Scan for the cell matching the given text and deliver its (x, y) coordinate at center. 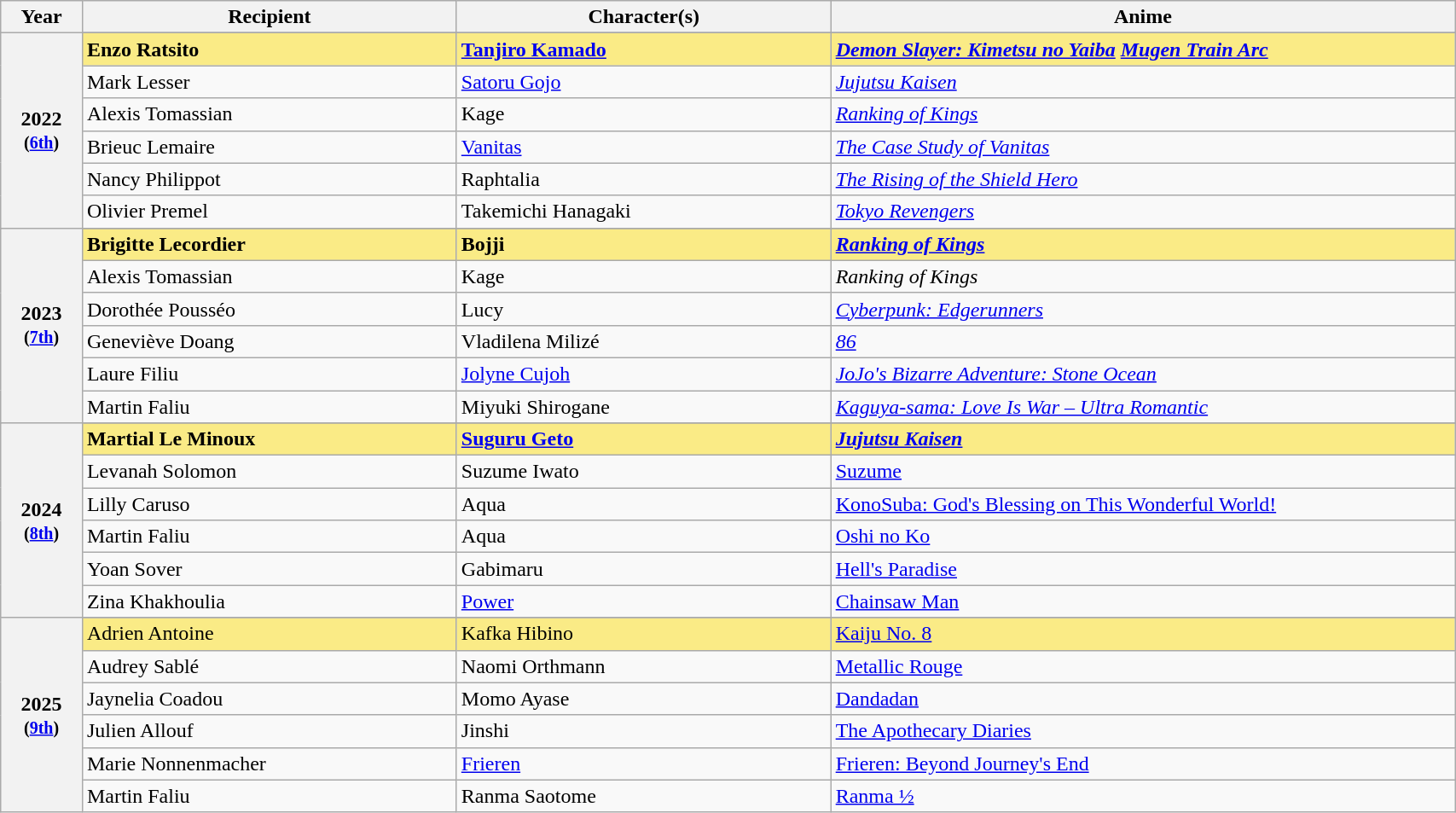
The Case Study of Vanitas (1143, 147)
Adrien Antoine (270, 634)
Julien Allouf (270, 731)
Jaynelia Coadou (270, 699)
Enzo Ratsito (270, 49)
Vanitas (643, 147)
Takemichi Hanagaki (643, 212)
The Rising of the Shield Hero (1143, 179)
Brieuc Lemaire (270, 147)
Yoan Sover (270, 569)
Brigitte Lecordier (270, 244)
JoJo's Bizarre Adventure: Stone Ocean (1143, 374)
2023 (7th) (42, 325)
Jinshi (643, 731)
Raphtalia (643, 179)
Chainsaw Man (1143, 601)
Metallic Rouge (1143, 666)
Suguru Geto (643, 439)
2025 (9th) (42, 715)
Frieren: Beyond Journey's End (1143, 764)
Character(s) (643, 17)
Suzume Iwato (643, 472)
Satoru Gojo (643, 82)
Olivier Premel (270, 212)
Mark Lesser (270, 82)
Ranma ½ (1143, 796)
Levanah Solomon (270, 472)
Miyuki Shirogane (643, 407)
Hell's Paradise (1143, 569)
Cyberpunk: Edgerunners (1143, 309)
Laure Filiu (270, 374)
Gabimaru (643, 569)
Martial Le Minoux (270, 439)
Tanjiro Kamado (643, 49)
Nancy Philippot (270, 179)
Kaguya-sama: Love Is War – Ultra Romantic (1143, 407)
Demon Slayer: Kimetsu no Yaiba Mugen Train Arc (1143, 49)
Geneviève Doang (270, 341)
Lucy (643, 309)
Frieren (643, 764)
Recipient (270, 17)
Anime (1143, 17)
Jolyne Cujoh (643, 374)
Lilly Caruso (270, 504)
Naomi Orthmann (643, 666)
Power (643, 601)
Ranma Saotome (643, 796)
Zina Khakhoulia (270, 601)
Vladilena Milizé (643, 341)
Tokyo Revengers (1143, 212)
Audrey Sablé (270, 666)
Momo Ayase (643, 699)
2022 (6th) (42, 131)
KonoSuba: God's Blessing on This Wonderful World! (1143, 504)
Kaiju No. 8 (1143, 634)
2024 (8th) (42, 520)
Oshi no Ko (1143, 537)
86 (1143, 341)
Marie Nonnenmacher (270, 764)
Dorothée Pousséo (270, 309)
Year (42, 17)
Kafka Hibino (643, 634)
Bojji (643, 244)
The Apothecary Diaries (1143, 731)
Suzume (1143, 472)
Dandadan (1143, 699)
